Extract the (x, y) coordinate from the center of the cell holding the provided text.  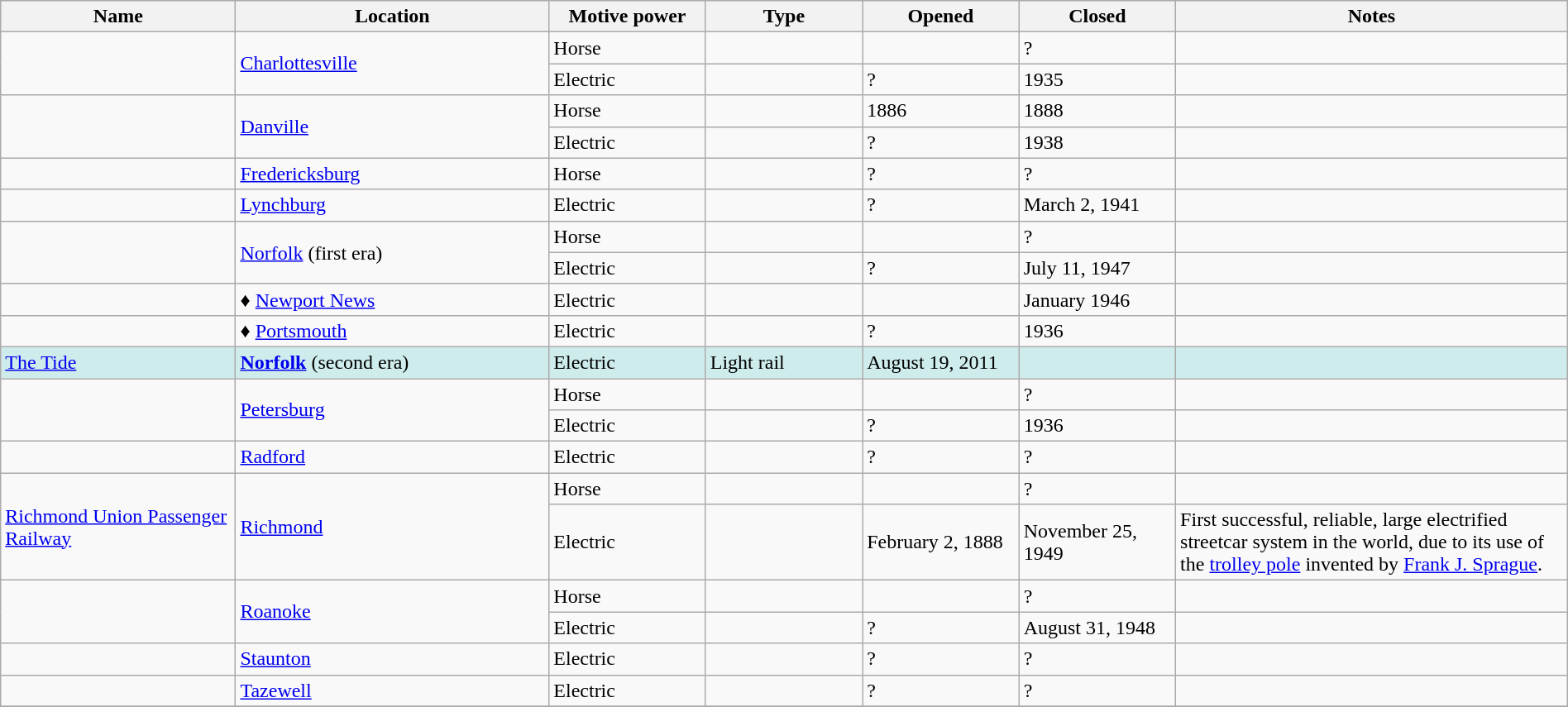
Roanoke (392, 612)
Light rail (784, 362)
1888 (1097, 111)
Opened (941, 17)
Charlottesville (392, 64)
1886 (941, 111)
August 19, 2011 (941, 362)
♦ Newport News (392, 299)
February 2, 1888 (941, 542)
Norfolk (first era) (392, 252)
♦ Portsmouth (392, 331)
Richmond (392, 527)
Tazewell (392, 690)
Location (392, 17)
Notes (1372, 17)
Lynchburg (392, 205)
1935 (1097, 79)
August 31, 1948 (1097, 628)
Type (784, 17)
Fredericksburg (392, 174)
Closed (1097, 17)
First successful, reliable, large electrified streetcar system in the world, due to its use of the trolley pole invented by Frank J. Sprague. (1372, 542)
Danville (392, 127)
Name (118, 17)
Staunton (392, 659)
Norfolk (second era) (392, 362)
November 25, 1949 (1097, 542)
July 11, 1947 (1097, 268)
Petersburg (392, 410)
Radford (392, 457)
March 2, 1941 (1097, 205)
Richmond Union Passenger Railway (118, 527)
January 1946 (1097, 299)
The Tide (118, 362)
1938 (1097, 142)
Motive power (627, 17)
